Extract the (X, Y) coordinate from the center of the cell holding the provided text.  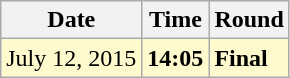
Round (249, 20)
Time (176, 20)
Date (72, 20)
July 12, 2015 (72, 58)
Final (249, 58)
14:05 (176, 58)
